Find where the given text appears and provide that cell's center as (x, y) coordinate. 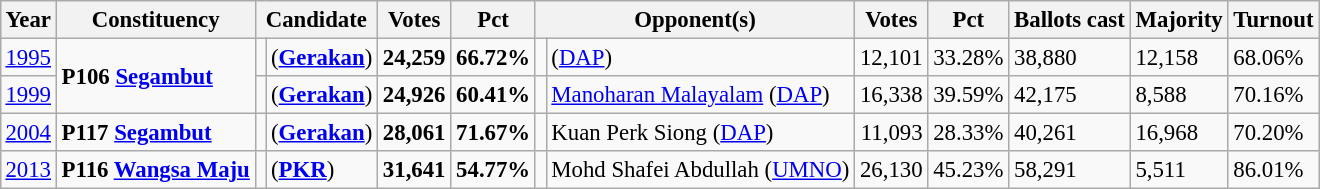
60.41% (494, 95)
42,175 (1070, 95)
Kuan Perk Siong (DAP) (700, 133)
31,641 (414, 170)
58,291 (1070, 170)
(PKR) (322, 170)
39.59% (968, 95)
54.77% (494, 170)
Majority (1179, 20)
24,259 (414, 57)
P106 Segambut (156, 76)
(DAP) (700, 57)
1999 (28, 95)
P116 Wangsa Maju (156, 170)
2013 (28, 170)
11,093 (892, 133)
16,968 (1179, 133)
28.33% (968, 133)
16,338 (892, 95)
70.16% (1274, 95)
P117 Segambut (156, 133)
Manoharan Malayalam (DAP) (700, 95)
8,588 (1179, 95)
40,261 (1070, 133)
5,511 (1179, 170)
28,061 (414, 133)
12,101 (892, 57)
86.01% (1274, 170)
Opponent(s) (694, 20)
Ballots cast (1070, 20)
70.20% (1274, 133)
Year (28, 20)
2004 (28, 133)
26,130 (892, 170)
24,926 (414, 95)
Turnout (1274, 20)
68.06% (1274, 57)
38,880 (1070, 57)
12,158 (1179, 57)
71.67% (494, 133)
33.28% (968, 57)
66.72% (494, 57)
Candidate (316, 20)
Mohd Shafei Abdullah (UMNO) (700, 170)
Constituency (156, 20)
45.23% (968, 170)
1995 (28, 57)
